Detect which cell encompasses the target text, then output its (X, Y) center coordinate. 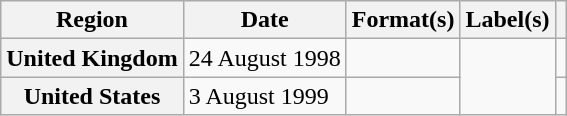
3 August 1999 (264, 96)
United States (92, 96)
Format(s) (403, 20)
24 August 1998 (264, 58)
Region (92, 20)
United Kingdom (92, 58)
Label(s) (508, 20)
Date (264, 20)
